Find where the given text appears and provide that cell's center as (X, Y) coordinate. 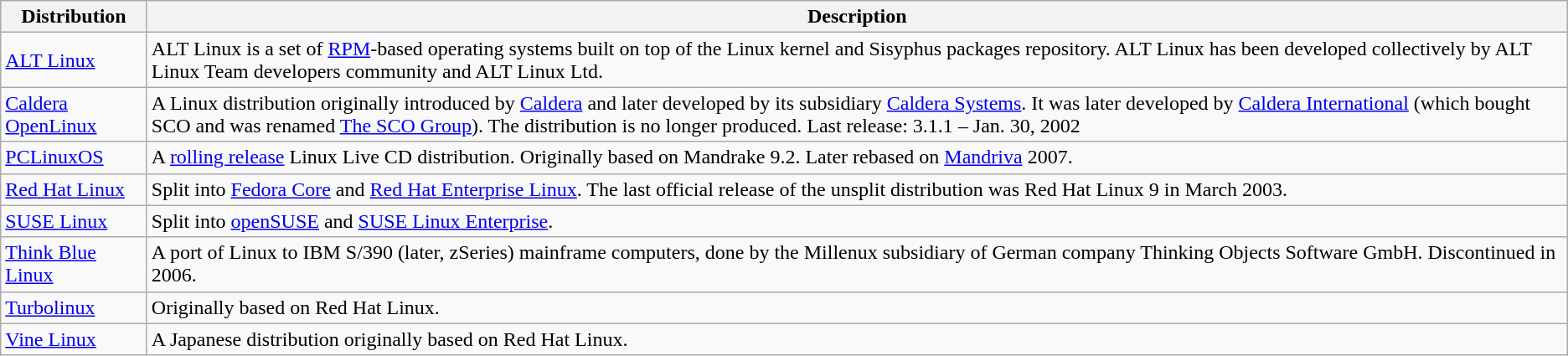
Originally based on Red Hat Linux. (857, 307)
Vine Linux (74, 339)
Split into Fedora Core and Red Hat Enterprise Linux. The last official release of the unsplit distribution was Red Hat Linux 9 in March 2003. (857, 189)
PCLinuxOS (74, 157)
A Japanese distribution originally based on Red Hat Linux. (857, 339)
Distribution (74, 17)
Split into openSUSE and SUSE Linux Enterprise. (857, 221)
Caldera OpenLinux (74, 114)
Description (857, 17)
Red Hat Linux (74, 189)
Turbolinux (74, 307)
SUSE Linux (74, 221)
ALT Linux (74, 60)
Think Blue Linux (74, 265)
A rolling release Linux Live CD distribution. Originally based on Mandrake 9.2. Later rebased on Mandriva 2007. (857, 157)
